Identify which cell holds the provided text, then report its (X, Y) central coordinate. 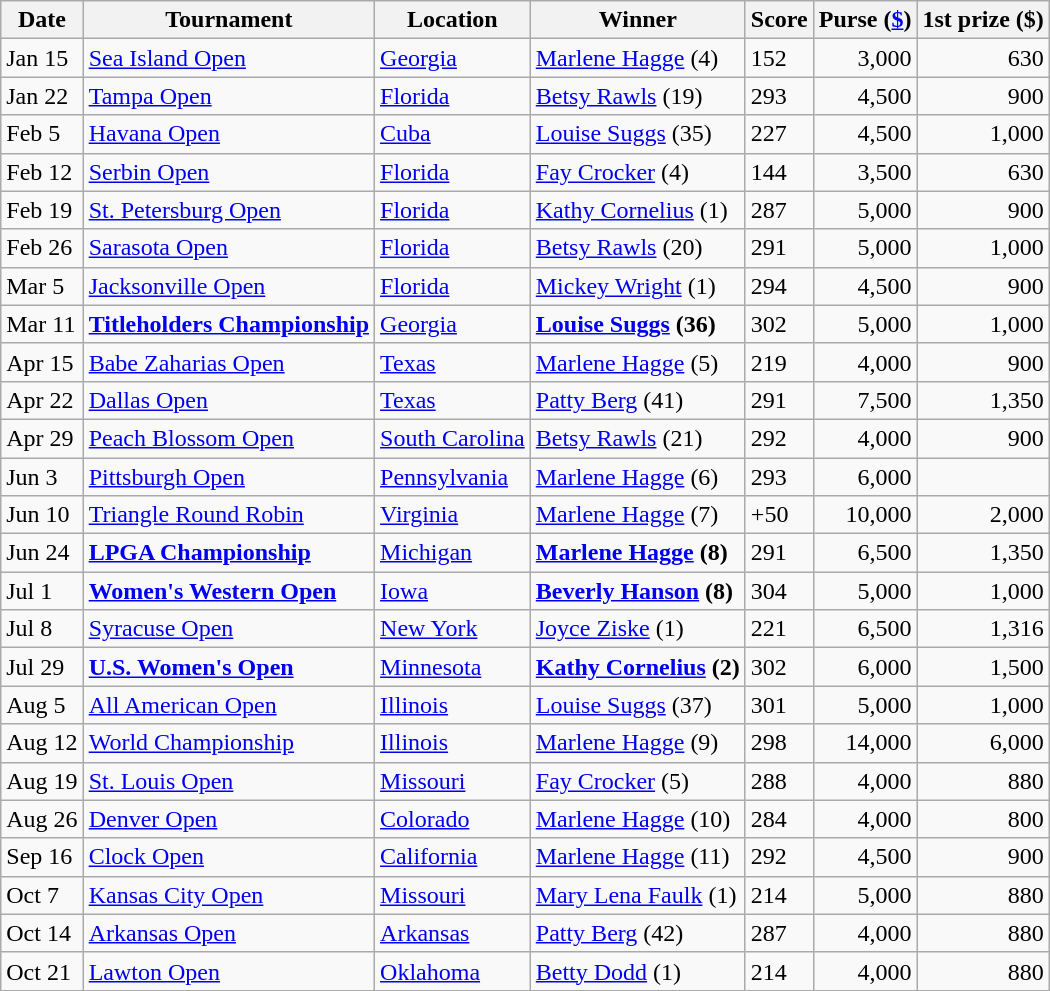
U.S. Women's Open (228, 667)
Date (42, 20)
3,500 (865, 172)
Mar 5 (42, 286)
Fay Crocker (4) (638, 172)
Minnesota (453, 667)
Location (453, 20)
Denver Open (228, 819)
Aug 19 (42, 781)
144 (779, 172)
All American Open (228, 705)
Michigan (453, 553)
Apr 22 (42, 400)
Clock Open (228, 857)
Lawton Open (228, 971)
Cuba (453, 134)
1st prize ($) (983, 20)
Jacksonville Open (228, 286)
Aug 5 (42, 705)
Aug 12 (42, 743)
Jan 22 (42, 96)
Titleholders Championship (228, 324)
Feb 26 (42, 248)
Purse ($) (865, 20)
7,500 (865, 400)
St. Petersburg Open (228, 210)
Sep 16 (42, 857)
Jul 8 (42, 629)
Oklahoma (453, 971)
Virginia (453, 515)
1,316 (983, 629)
Serbin Open (228, 172)
Dallas Open (228, 400)
Marlene Hagge (8) (638, 553)
Syracuse Open (228, 629)
14,000 (865, 743)
Havana Open (228, 134)
Mickey Wright (1) (638, 286)
Marlene Hagge (9) (638, 743)
Marlene Hagge (6) (638, 477)
301 (779, 705)
294 (779, 286)
Pittsburgh Open (228, 477)
Sarasota Open (228, 248)
World Championship (228, 743)
St. Louis Open (228, 781)
Women's Western Open (228, 591)
800 (983, 819)
Marlene Hagge (5) (638, 362)
Feb 12 (42, 172)
Oct 14 (42, 933)
3,000 (865, 58)
Score (779, 20)
California (453, 857)
Louise Suggs (35) (638, 134)
Beverly Hanson (8) (638, 591)
LPGA Championship (228, 553)
288 (779, 781)
Mar 11 (42, 324)
Babe Zaharias Open (228, 362)
Kathy Cornelius (2) (638, 667)
Jun 3 (42, 477)
Patty Berg (42) (638, 933)
Feb 19 (42, 210)
10,000 (865, 515)
Jul 1 (42, 591)
Apr 29 (42, 438)
Sea Island Open (228, 58)
Arkansas (453, 933)
221 (779, 629)
Fay Crocker (5) (638, 781)
Arkansas Open (228, 933)
152 (779, 58)
Jun 10 (42, 515)
Pennsylvania (453, 477)
Marlene Hagge (7) (638, 515)
Winner (638, 20)
219 (779, 362)
Mary Lena Faulk (1) (638, 895)
Triangle Round Robin (228, 515)
Peach Blossom Open (228, 438)
Oct 21 (42, 971)
Jul 29 (42, 667)
Jun 24 (42, 553)
Patty Berg (41) (638, 400)
Tampa Open (228, 96)
227 (779, 134)
Betsy Rawls (19) (638, 96)
Aug 26 (42, 819)
Kathy Cornelius (1) (638, 210)
New York (453, 629)
304 (779, 591)
Betsy Rawls (20) (638, 248)
Marlene Hagge (11) (638, 857)
298 (779, 743)
Iowa (453, 591)
Louise Suggs (36) (638, 324)
Tournament (228, 20)
Betsy Rawls (21) (638, 438)
South Carolina (453, 438)
Feb 5 (42, 134)
Oct 7 (42, 895)
1,500 (983, 667)
284 (779, 819)
2,000 (983, 515)
Apr 15 (42, 362)
Joyce Ziske (1) (638, 629)
Marlene Hagge (4) (638, 58)
Betty Dodd (1) (638, 971)
Colorado (453, 819)
Louise Suggs (37) (638, 705)
Kansas City Open (228, 895)
Jan 15 (42, 58)
Marlene Hagge (10) (638, 819)
+50 (779, 515)
